Return [X, Y] of the center of cell containing provided text 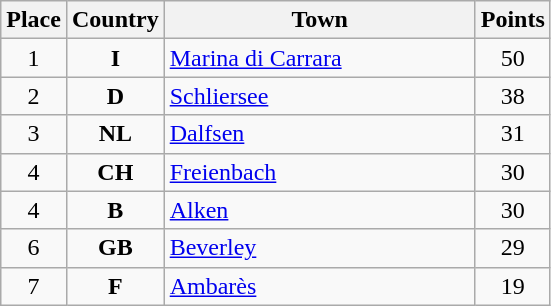
19 [512, 286]
GB [115, 248]
Country [115, 20]
Beverley [320, 248]
I [115, 58]
Town [320, 20]
F [115, 286]
Place [34, 20]
31 [512, 134]
6 [34, 248]
3 [34, 134]
Marina di Carrara [320, 58]
Alken [320, 210]
CH [115, 172]
1 [34, 58]
Ambarès [320, 286]
NL [115, 134]
7 [34, 286]
Freienbach [320, 172]
2 [34, 96]
Points [512, 20]
38 [512, 96]
Schliersee [320, 96]
50 [512, 58]
29 [512, 248]
Dalfsen [320, 134]
B [115, 210]
D [115, 96]
